From the cell containing the given text, extract its center point as (X, Y) coordinate. 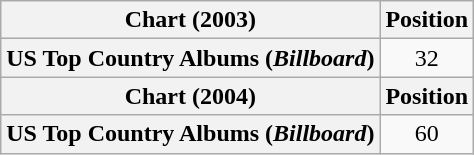
Chart (2003) (190, 20)
60 (427, 134)
32 (427, 58)
Chart (2004) (190, 96)
